Determine the [X, Y] coordinate at the center of the cell enclosing the given text.  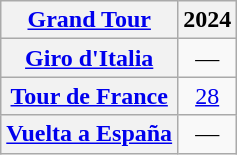
Giro d'Italia [90, 58]
2024 [208, 20]
Grand Tour [90, 20]
Vuelta a España [90, 134]
28 [208, 96]
Tour de France [90, 96]
